Find where the given text appears and provide that cell's center as [x, y] coordinate. 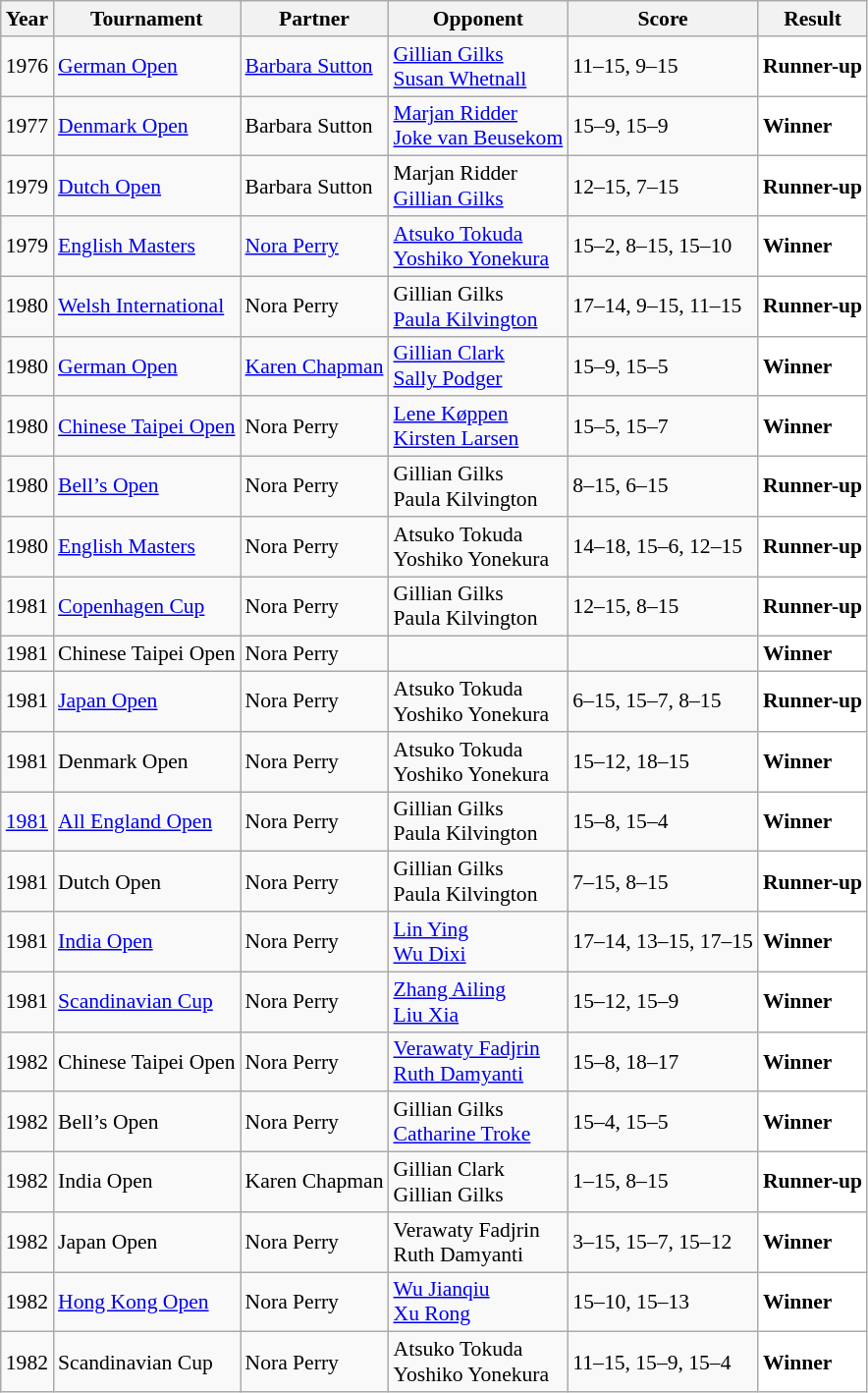
15–10, 15–13 [663, 1303]
17–14, 13–15, 17–15 [663, 941]
Opponent [477, 19]
15–9, 15–9 [663, 126]
Marjan Ridder Joke van Beusekom [477, 126]
15–9, 15–5 [663, 365]
8–15, 6–15 [663, 487]
Marjan Ridder Gillian Gilks [477, 187]
Gillian Clark Gillian Gilks [477, 1183]
15–4, 15–5 [663, 1122]
7–15, 8–15 [663, 882]
Score [663, 19]
Wu Jianqiu Xu Rong [477, 1303]
Hong Kong Open [146, 1303]
Copenhagen Cup [146, 607]
1–15, 8–15 [663, 1183]
Welsh International [146, 306]
17–14, 9–15, 11–15 [663, 306]
15–12, 15–9 [663, 1002]
Gillian Gilks Susan Whetnall [477, 67]
Result [813, 19]
3–15, 15–7, 15–12 [663, 1242]
Gillian Clark Sally Podger [477, 365]
Zhang Ailing Liu Xia [477, 1002]
14–18, 15–6, 12–15 [663, 546]
11–15, 9–15 [663, 67]
Gillian Gilks Catharine Troke [477, 1122]
Lin Ying Wu Dixi [477, 941]
15–12, 18–15 [663, 762]
15–8, 18–17 [663, 1061]
All England Open [146, 821]
Lene Køppen Kirsten Larsen [477, 426]
Year [27, 19]
Partner [314, 19]
1977 [27, 126]
6–15, 15–7, 8–15 [663, 701]
11–15, 15–9, 15–4 [663, 1362]
12–15, 7–15 [663, 187]
1976 [27, 67]
15–2, 8–15, 15–10 [663, 246]
15–8, 15–4 [663, 821]
12–15, 8–15 [663, 607]
15–5, 15–7 [663, 426]
Tournament [146, 19]
